Extract the (x, y) coordinate from the center of the cell holding the provided text.  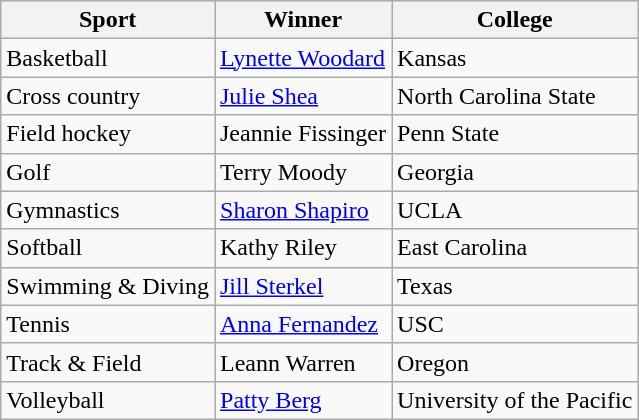
Patty Berg (302, 400)
Sport (108, 20)
Gymnastics (108, 210)
Basketball (108, 58)
Cross country (108, 96)
Swimming & Diving (108, 286)
USC (515, 324)
North Carolina State (515, 96)
College (515, 20)
Terry Moody (302, 172)
University of the Pacific (515, 400)
Track & Field (108, 362)
Kathy Riley (302, 248)
Tennis (108, 324)
Georgia (515, 172)
Julie Shea (302, 96)
Kansas (515, 58)
Texas (515, 286)
Oregon (515, 362)
Penn State (515, 134)
Winner (302, 20)
Lynette Woodard (302, 58)
Jill Sterkel (302, 286)
UCLA (515, 210)
Leann Warren (302, 362)
Field hockey (108, 134)
Softball (108, 248)
East Carolina (515, 248)
Sharon Shapiro (302, 210)
Anna Fernandez (302, 324)
Golf (108, 172)
Volleyball (108, 400)
Jeannie Fissinger (302, 134)
